Output the [x, y] coordinate of the center of the cell containing the given text.  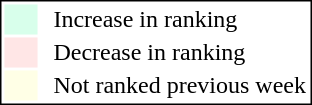
Increase in ranking [180, 19]
Decrease in ranking [180, 53]
Not ranked previous week [180, 85]
